Find where the given text appears and provide that cell's center as [x, y] coordinate. 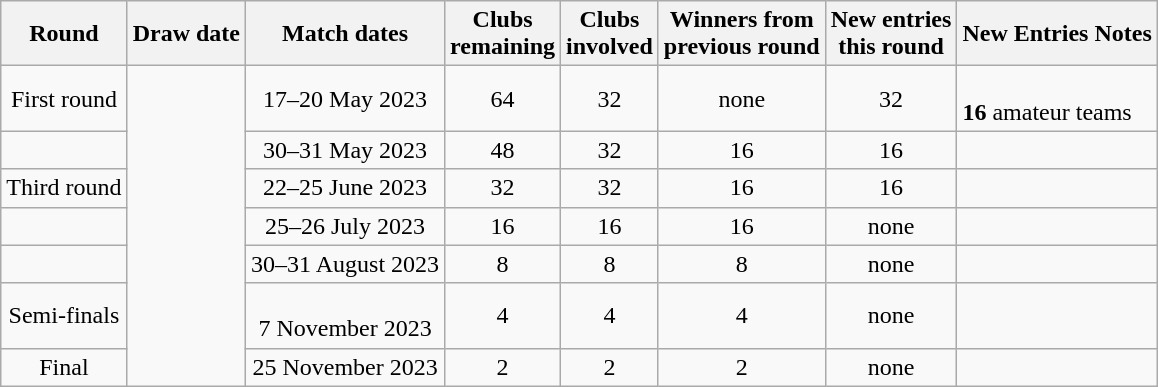
25 November 2023 [346, 367]
Clubsinvolved [610, 34]
New Entries Notes [1057, 34]
Final [64, 367]
30–31 May 2023 [346, 150]
25–26 July 2023 [346, 226]
30–31 August 2023 [346, 264]
17–20 May 2023 [346, 98]
Semi-finals [64, 316]
First round [64, 98]
Winners fromprevious round [742, 34]
16 amateur teams [1057, 98]
7 November 2023 [346, 316]
Clubsremaining [503, 34]
New entriesthis round [891, 34]
Match dates [346, 34]
64 [503, 98]
22–25 June 2023 [346, 188]
Draw date [186, 34]
Third round [64, 188]
48 [503, 150]
Round [64, 34]
